Capture the cell that displays the provided text and extract its (x, y) central coordinate. 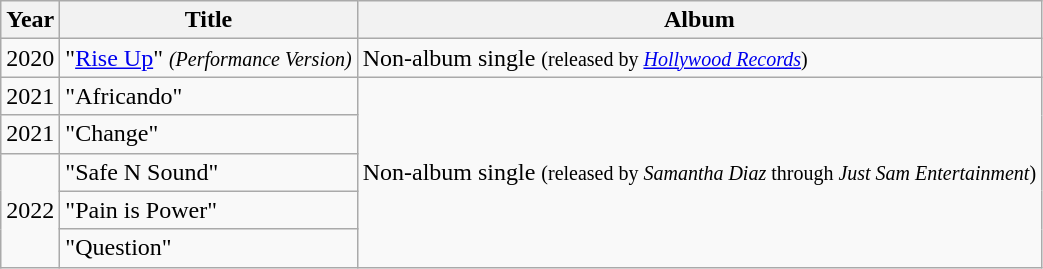
"Safe N Sound" (208, 172)
Title (208, 20)
"Question" (208, 248)
Non-album single (released by Hollywood Records) (699, 58)
"Rise Up" (Performance Version) (208, 58)
Non-album single (released by Samantha Diaz through Just Sam Entertainment) (699, 172)
"Pain is Power" (208, 210)
"Africando" (208, 96)
Year (30, 20)
"Change" (208, 134)
Album (699, 20)
2022 (30, 210)
2020 (30, 58)
